Return the [x, y] coordinate for the center point of the cell that contains the specified text.  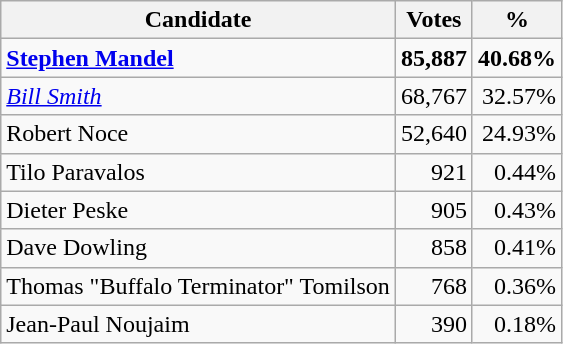
Robert Noce [198, 134]
40.68% [516, 58]
% [516, 20]
0.18% [516, 324]
Stephen Mandel [198, 58]
85,887 [434, 58]
0.43% [516, 210]
0.41% [516, 248]
Dave Dowling [198, 248]
0.44% [516, 172]
Thomas "Buffalo Terminator" Tomilson [198, 286]
Bill Smith [198, 96]
Votes [434, 20]
858 [434, 248]
68,767 [434, 96]
Dieter Peske [198, 210]
Tilo Paravalos [198, 172]
Jean-Paul Noujaim [198, 324]
0.36% [516, 286]
32.57% [516, 96]
768 [434, 286]
Candidate [198, 20]
921 [434, 172]
52,640 [434, 134]
905 [434, 210]
390 [434, 324]
24.93% [516, 134]
